Pinpoint the cell where the given text exists, returning its (X, Y) midpoint coordinate. 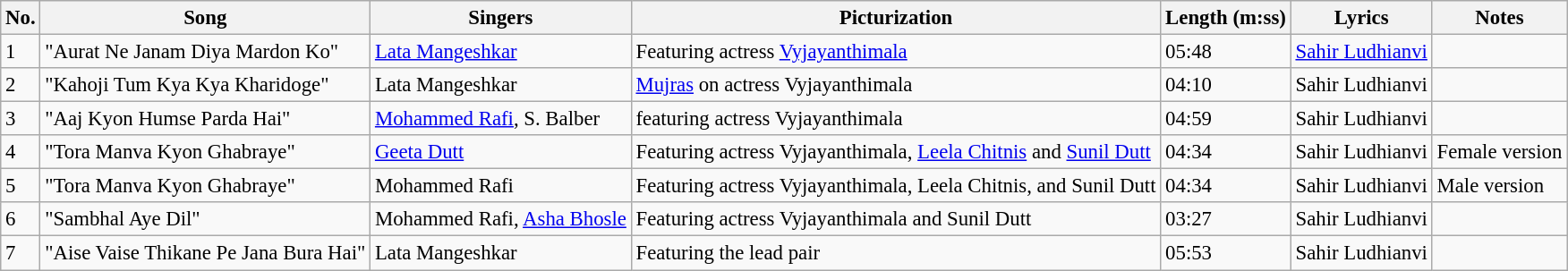
3 (21, 119)
Featuring actress Vyjayanthimala (896, 52)
Length (m:ss) (1226, 18)
Singers (501, 18)
Featuring actress Vyjayanthimala, Leela Chitnis and Sunil Dutt (896, 152)
4 (21, 152)
"Kahoji Tum Kya Kya Kharidoge" (206, 85)
Song (206, 18)
6 (21, 219)
Mohammed Rafi, Asha Bhosle (501, 219)
Female version (1499, 152)
"Aurat Ne Janam Diya Mardon Ko" (206, 52)
featuring actress Vyjayanthimala (896, 119)
"Aise Vaise Thikane Pe Jana Bura Hai" (206, 253)
05:53 (1226, 253)
Male version (1499, 186)
03:27 (1226, 219)
Notes (1499, 18)
Lyrics (1361, 18)
Mujras on actress Vyjayanthimala (896, 85)
7 (21, 253)
05:48 (1226, 52)
2 (21, 85)
Mohammed Rafi, S. Balber (501, 119)
Geeta Dutt (501, 152)
Featuring the lead pair (896, 253)
04:59 (1226, 119)
"Aaj Kyon Humse Parda Hai" (206, 119)
1 (21, 52)
Featuring actress Vyjayanthimala, Leela Chitnis, and Sunil Dutt (896, 186)
Featuring actress Vyjayanthimala and Sunil Dutt (896, 219)
5 (21, 186)
Picturization (896, 18)
Mohammed Rafi (501, 186)
"Sambhal Aye Dil" (206, 219)
04:10 (1226, 85)
No. (21, 18)
